Return [X, Y] of the center of cell containing provided text 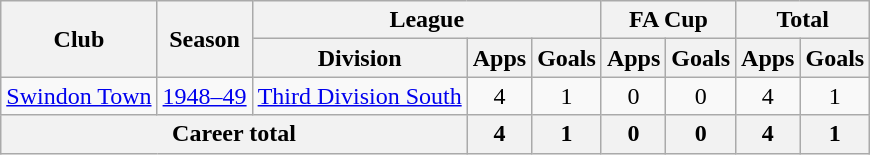
1948–49 [204, 96]
Division [360, 58]
League [426, 20]
FA Cup [668, 20]
Swindon Town [79, 96]
Career total [234, 134]
Season [204, 39]
Club [79, 39]
Total [803, 20]
Third Division South [360, 96]
